From the cell containing the given text, extract its center point as [x, y] coordinate. 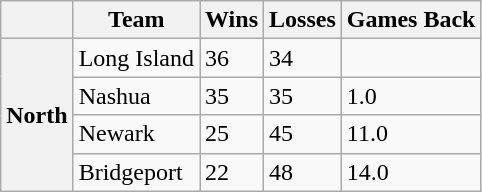
Losses [303, 20]
Games Back [411, 20]
Team [136, 20]
14.0 [411, 172]
Newark [136, 134]
36 [232, 58]
48 [303, 172]
45 [303, 134]
Wins [232, 20]
11.0 [411, 134]
Bridgeport [136, 172]
Long Island [136, 58]
25 [232, 134]
North [37, 115]
22 [232, 172]
1.0 [411, 96]
34 [303, 58]
Nashua [136, 96]
